Determine the [X, Y] coordinate at the center of the cell enclosing the given text.  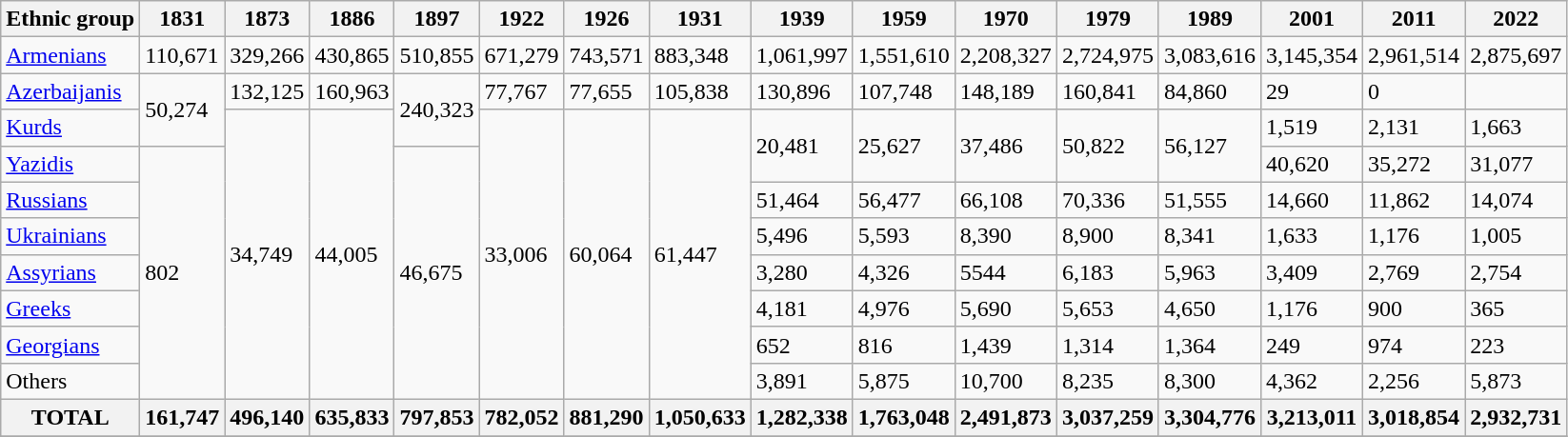
2,961,514 [1414, 55]
6,183 [1107, 272]
743,571 [606, 55]
33,006 [522, 254]
1922 [522, 19]
14,074 [1517, 200]
3,145,354 [1311, 55]
2001 [1311, 19]
1897 [436, 19]
Georgians [70, 345]
1939 [802, 19]
240,323 [436, 109]
14,660 [1311, 200]
132,125 [267, 91]
Ukrainians [70, 236]
496,140 [267, 417]
1,633 [1311, 236]
148,189 [1006, 91]
3,280 [802, 272]
Azerbaijanis [70, 91]
5,875 [903, 381]
51,464 [802, 200]
160,963 [352, 91]
20,481 [802, 146]
4,181 [802, 308]
1,519 [1311, 128]
3,891 [802, 381]
4,976 [903, 308]
671,279 [522, 55]
161,747 [183, 417]
782,052 [522, 417]
1,282,338 [802, 417]
Assyrians [70, 272]
Armenians [70, 55]
3,018,854 [1414, 417]
0 [1414, 91]
1959 [903, 19]
46,675 [436, 272]
249 [1311, 345]
5,496 [802, 236]
TOTAL [70, 417]
3,083,616 [1210, 55]
77,767 [522, 91]
430,865 [352, 55]
8,341 [1210, 236]
2,491,873 [1006, 417]
1,364 [1210, 345]
34,749 [267, 254]
8,390 [1006, 236]
4,362 [1311, 381]
1,439 [1006, 345]
900 [1414, 308]
56,127 [1210, 146]
2,932,731 [1517, 417]
883,348 [699, 55]
1831 [183, 19]
5,873 [1517, 381]
50,274 [183, 109]
2011 [1414, 19]
3,037,259 [1107, 417]
Others [70, 381]
8,235 [1107, 381]
1989 [1210, 19]
51,555 [1210, 200]
105,838 [699, 91]
1,663 [1517, 128]
3,213,011 [1311, 417]
2,208,327 [1006, 55]
5,963 [1210, 272]
635,833 [352, 417]
1,314 [1107, 345]
1,763,048 [903, 417]
5,653 [1107, 308]
4,326 [903, 272]
974 [1414, 345]
881,290 [606, 417]
40,620 [1311, 164]
160,841 [1107, 91]
Kurds [70, 128]
5544 [1006, 272]
50,822 [1107, 146]
1873 [267, 19]
1926 [606, 19]
61,447 [699, 254]
37,486 [1006, 146]
84,860 [1210, 91]
130,896 [802, 91]
35,272 [1414, 164]
Russians [70, 200]
110,671 [183, 55]
Yazidis [70, 164]
1,061,997 [802, 55]
5,690 [1006, 308]
8,300 [1210, 381]
44,005 [352, 254]
2,724,975 [1107, 55]
25,627 [903, 146]
10,700 [1006, 381]
1,050,633 [699, 417]
1,005 [1517, 236]
60,064 [606, 254]
223 [1517, 345]
3,304,776 [1210, 417]
1979 [1107, 19]
365 [1517, 308]
Greeks [70, 308]
1931 [699, 19]
802 [183, 272]
11,862 [1414, 200]
652 [802, 345]
329,266 [267, 55]
107,748 [903, 91]
1,551,610 [903, 55]
1886 [352, 19]
5,593 [903, 236]
2,754 [1517, 272]
2,875,697 [1517, 55]
1970 [1006, 19]
29 [1311, 91]
31,077 [1517, 164]
2,256 [1414, 381]
2022 [1517, 19]
2,769 [1414, 272]
77,655 [606, 91]
Ethnic group [70, 19]
797,853 [436, 417]
56,477 [903, 200]
4,650 [1210, 308]
70,336 [1107, 200]
8,900 [1107, 236]
3,409 [1311, 272]
816 [903, 345]
510,855 [436, 55]
66,108 [1006, 200]
2,131 [1414, 128]
